From the cell containing the given text, extract its center point as (x, y) coordinate. 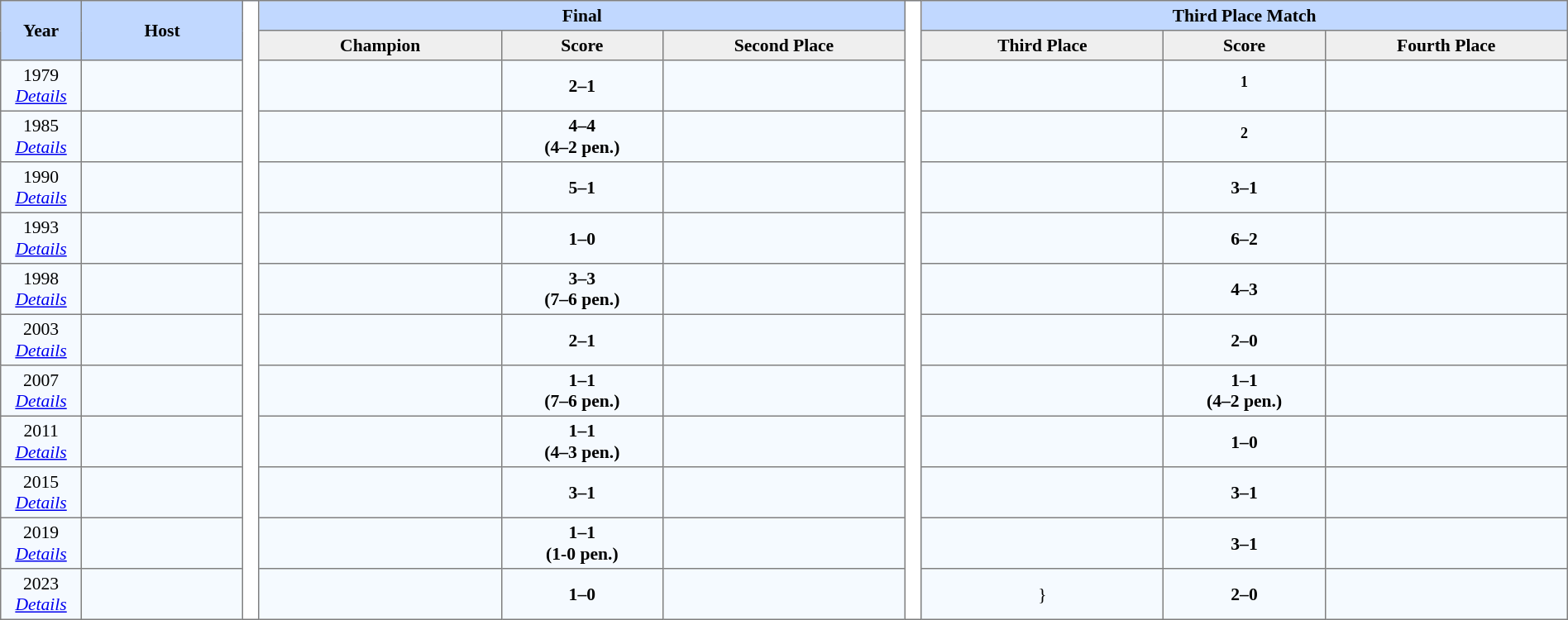
3–3 (7–6 pen.) (582, 289)
2015Details (41, 493)
2 (1244, 136)
2011Details (41, 441)
4–3 (1244, 289)
Final (582, 16)
1993Details (41, 238)
1998Details (41, 289)
4–4(4–2 pen.) (582, 136)
1985Details (41, 136)
5–1 (582, 188)
1–1 (4–3 pen.) (582, 441)
2023Details (41, 594)
1–1 (4–2 pen.) (1244, 391)
Host (162, 31)
1–1 (7–6 pen.) (582, 391)
2019Details (41, 543)
1–1 (1-0 pen.) (582, 543)
2003Details (41, 340)
Third Place (1042, 45)
1979Details (41, 86)
Champion (380, 45)
Fourth Place (1446, 45)
Third Place Match (1244, 16)
Year (41, 31)
Second Place (784, 45)
2007Details (41, 391)
1 (1244, 86)
} (1042, 594)
1990Details (41, 188)
6–2 (1244, 238)
